From the cell containing the given text, extract its center point as (x, y) coordinate. 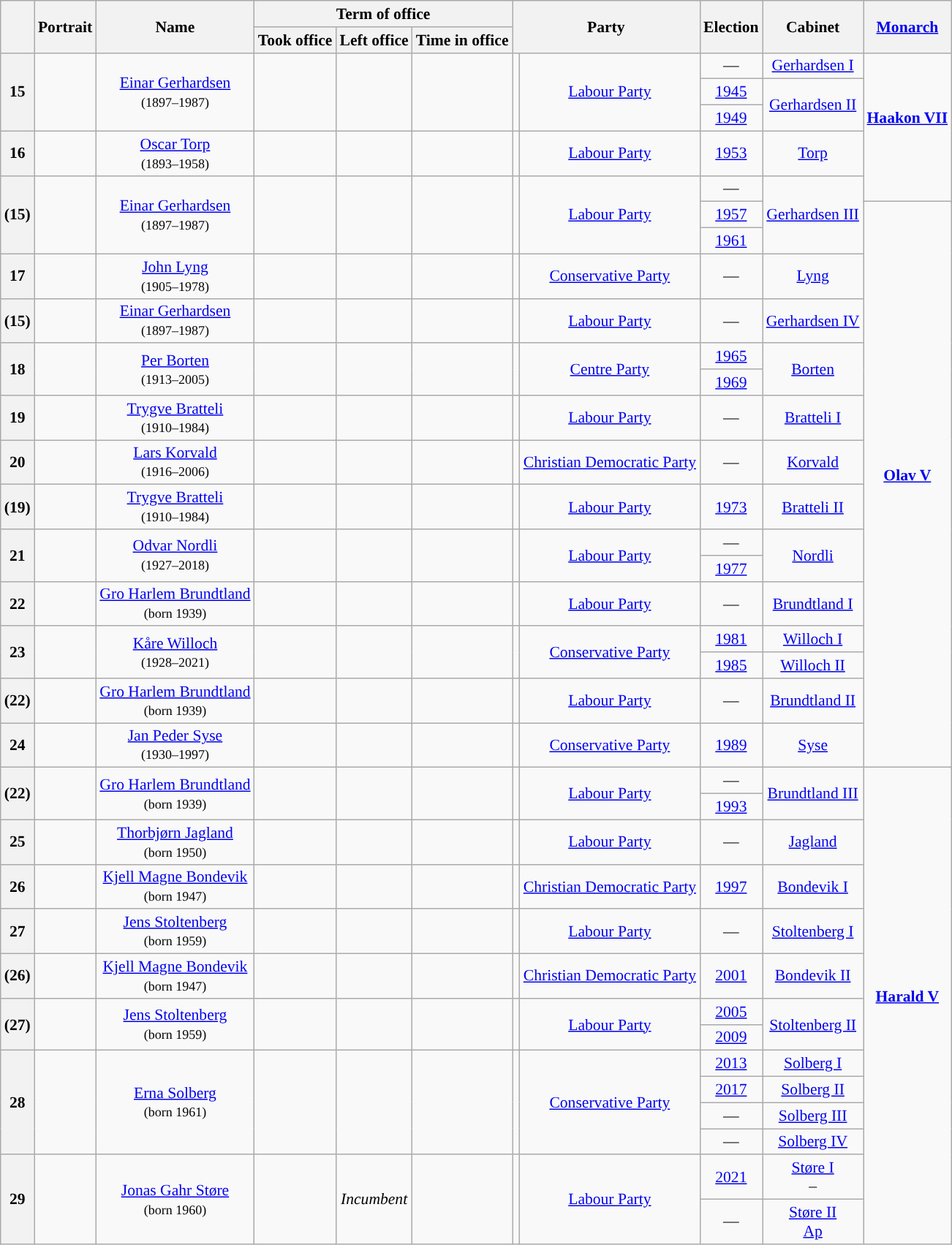
Støre IIAp (813, 1222)
26 (18, 886)
2017 (731, 1090)
Brundtland I (813, 604)
27 (18, 931)
Erna Solberg(born 1961) (175, 1102)
16 (18, 154)
Time in office (462, 40)
Lars Korvald(1916–2006) (175, 462)
Portrait (65, 26)
Nordli (813, 556)
20 (18, 462)
(26) (18, 977)
Solberg III (813, 1116)
Willoch II (813, 665)
1945 (731, 92)
2001 (731, 977)
Kåre Willoch(1928–2021) (175, 652)
29 (18, 1200)
1977 (731, 569)
Bratteli I (813, 418)
1961 (731, 241)
Korvald (813, 462)
Jagland (813, 842)
Jonas Gahr Støre(born 1960) (175, 1200)
Thorbjørn Jagland(born 1950) (175, 842)
(27) (18, 1025)
Incumbent (374, 1200)
1989 (731, 746)
18 (18, 370)
Monarch (907, 26)
Torp (813, 154)
Gerhardsen I (813, 66)
Oscar Torp(1893–1958) (175, 154)
2013 (731, 1064)
Haakon VII (907, 127)
Gerhardsen II (813, 105)
Borten (813, 370)
1985 (731, 665)
Gerhardsen III (813, 215)
23 (18, 652)
Willoch I (813, 640)
Olav V (907, 485)
1973 (731, 507)
Harald V (907, 1006)
1993 (731, 807)
Gerhardsen IV (813, 320)
1949 (731, 118)
Støre I– (813, 1177)
Centre Party (610, 370)
1957 (731, 215)
Odvar Nordli(1927–2018) (175, 556)
Lyng (813, 276)
1997 (731, 886)
Term of office (383, 14)
21 (18, 556)
Left office (374, 40)
Brundtland III (813, 794)
Bondevik II (813, 977)
Took office (295, 40)
Solberg I (813, 1064)
25 (18, 842)
Per Borten(1913–2005) (175, 370)
Cabinet (813, 26)
Bratteli II (813, 507)
1969 (731, 382)
24 (18, 746)
Bondevik I (813, 886)
Election (731, 26)
Name (175, 26)
28 (18, 1102)
17 (18, 276)
1965 (731, 357)
2009 (731, 1037)
1981 (731, 640)
2021 (731, 1177)
Syse (813, 746)
Solberg II (813, 1090)
Stoltenberg I (813, 931)
19 (18, 418)
Brundtland II (813, 700)
John Lyng(1905–1978) (175, 276)
Solberg IV (813, 1142)
Party (606, 26)
(19) (18, 507)
Jan Peder Syse(1930–1997) (175, 746)
15 (18, 92)
Stoltenberg II (813, 1025)
22 (18, 604)
2005 (731, 1012)
1953 (731, 154)
